Capture the cell that displays the provided text and extract its (X, Y) central coordinate. 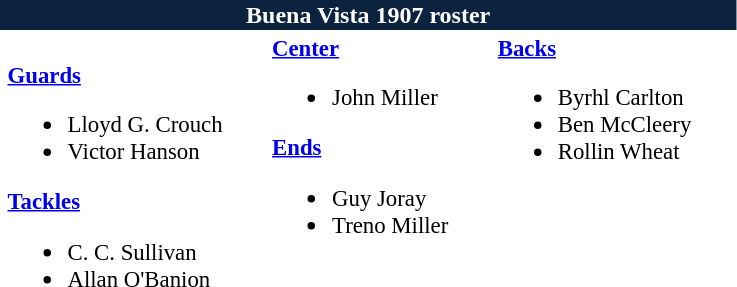
Buena Vista 1907 roster (368, 15)
